Detect which cell encompasses the target text, then output its [X, Y] center coordinate. 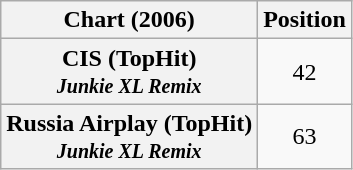
Chart (2006) [130, 20]
63 [305, 136]
Russia Airplay (TopHit)Junkie XL Remix [130, 136]
Position [305, 20]
42 [305, 72]
CIS (TopHit)Junkie XL Remix [130, 72]
